Detect which cell encompasses the target text, then output its [X, Y] center coordinate. 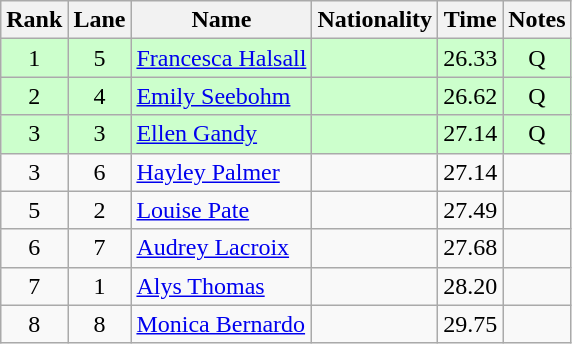
Louise Pate [222, 210]
Lane [100, 20]
Francesca Halsall [222, 58]
Name [222, 20]
Audrey Lacroix [222, 248]
Nationality [375, 20]
28.20 [470, 286]
Hayley Palmer [222, 172]
Time [470, 20]
Alys Thomas [222, 286]
Rank [34, 20]
26.62 [470, 96]
29.75 [470, 324]
Monica Bernardo [222, 324]
4 [100, 96]
Ellen Gandy [222, 134]
Emily Seebohm [222, 96]
26.33 [470, 58]
27.68 [470, 248]
Notes [537, 20]
27.49 [470, 210]
